Capture the cell that displays the provided text and extract its [X, Y] central coordinate. 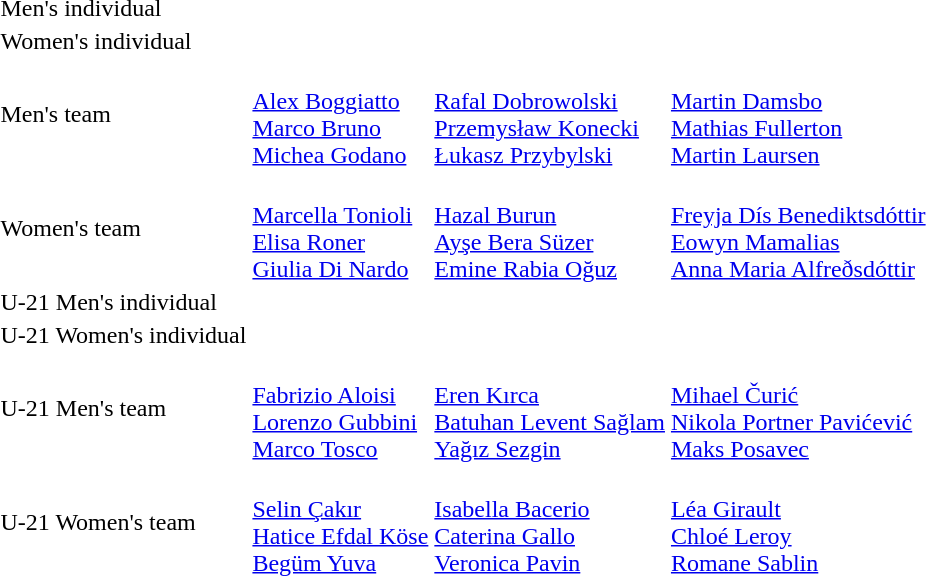
Marcella TonioliElisa RonerGiulia Di Nardo [340, 228]
Eren KırcaBatuhan Levent SağlamYağız Sezgin [550, 408]
Hazal BurunAyşe Bera SüzerEmine Rabia Oğuz [550, 228]
Fabrizio AloisiLorenzo GubbiniMarco Tosco [340, 408]
Rafal DobrowolskiPrzemysław KoneckiŁukasz Przybylski [550, 114]
Alex BoggiattoMarco BrunoMichea Godano [340, 114]
